Locate the cell with the specified text and output its [X, Y] center coordinate. 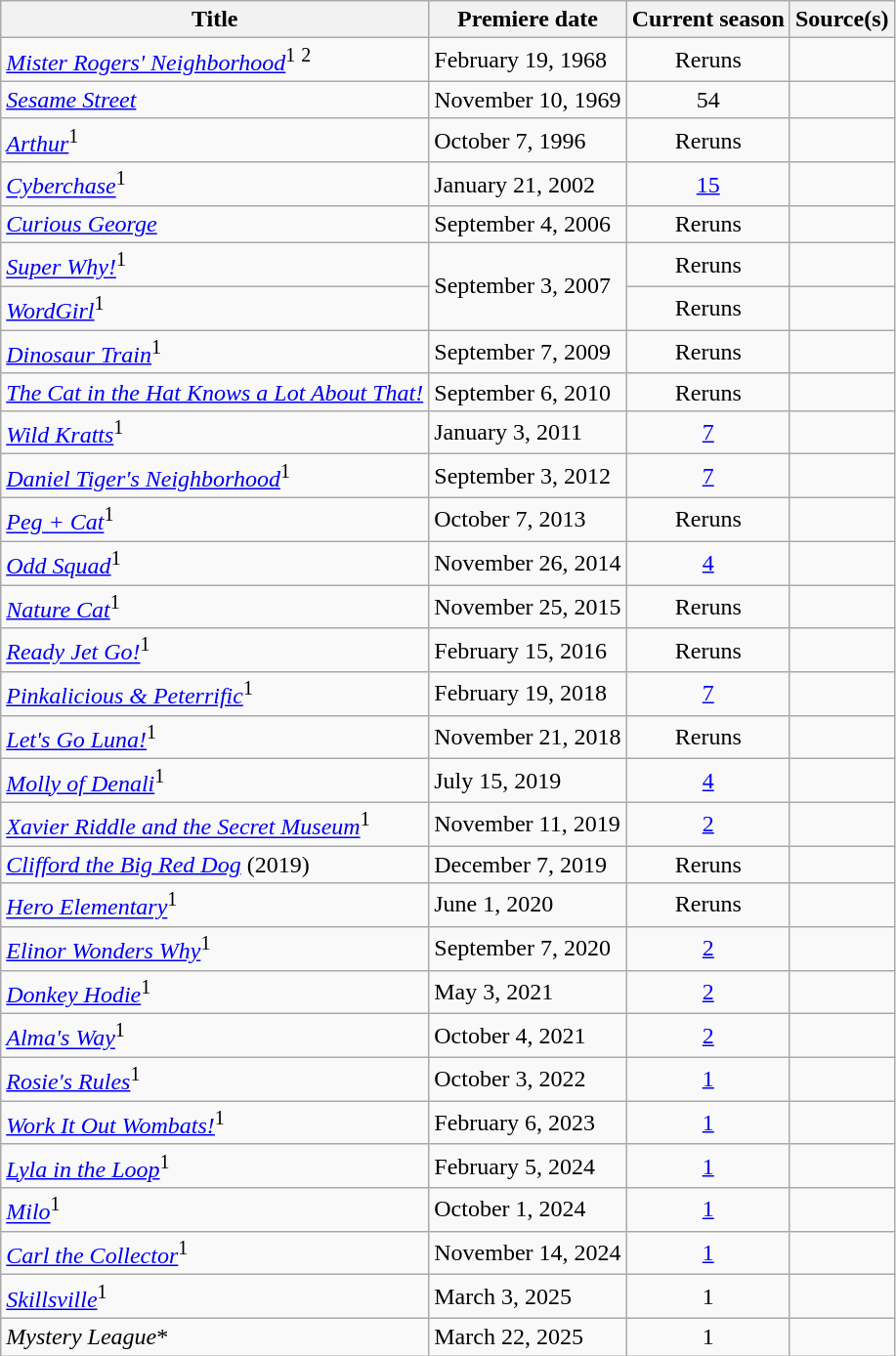
February 19, 1968 [528, 61]
February 15, 2016 [528, 651]
Milo1 [215, 1209]
October 7, 1996 [528, 141]
Nature Cat1 [215, 608]
September 7, 2020 [528, 948]
November 21, 2018 [528, 737]
Mister Rogers' Neighborhood1 2 [215, 61]
Peg + Cat1 [215, 520]
Molly of Denali1 [215, 782]
November 26, 2014 [528, 563]
September 3, 2012 [528, 477]
October 7, 2013 [528, 520]
December 7, 2019 [528, 865]
July 15, 2019 [528, 782]
The Cat in the Hat Knows a Lot About That! [215, 392]
October 4, 2021 [528, 1036]
September 3, 2007 [528, 287]
March 3, 2025 [528, 1297]
Curious George [215, 225]
Rosie's Rules1 [215, 1079]
January 21, 2002 [528, 184]
Skillsville1 [215, 1297]
September 7, 2009 [528, 352]
Odd Squad1 [215, 563]
Elinor Wonders Why1 [215, 948]
June 1, 2020 [528, 905]
Hero Elementary1 [215, 905]
Dinosaur Train1 [215, 352]
54 [707, 100]
Lyla in the Loop1 [215, 1166]
Super Why!1 [215, 266]
Alma's Way1 [215, 1036]
September 6, 2010 [528, 392]
Ready Jet Go!1 [215, 651]
Arthur1 [215, 141]
Source(s) [842, 20]
Premiere date [528, 20]
Title [215, 20]
February 19, 2018 [528, 694]
May 3, 2021 [528, 993]
Current season [707, 20]
November 10, 1969 [528, 100]
Clifford the Big Red Dog (2019) [215, 865]
Mystery League* [215, 1336]
March 22, 2025 [528, 1336]
September 4, 2006 [528, 225]
Cyberchase1 [215, 184]
Xavier Riddle and the Secret Museum1 [215, 825]
Daniel Tiger's Neighborhood1 [215, 477]
November 14, 2024 [528, 1252]
October 3, 2022 [528, 1079]
January 3, 2011 [528, 432]
Donkey Hodie1 [215, 993]
November 25, 2015 [528, 608]
Pinkalicious & Peterrific1 [215, 694]
Work It Out Wombats!1 [215, 1123]
Sesame Street [215, 100]
February 6, 2023 [528, 1123]
Let's Go Luna!1 [215, 737]
Wild Kratts1 [215, 432]
15 [707, 184]
Carl the Collector1 [215, 1252]
October 1, 2024 [528, 1209]
February 5, 2024 [528, 1166]
November 11, 2019 [528, 825]
WordGirl1 [215, 309]
